From the cell containing the given text, extract its center point as [X, Y] coordinate. 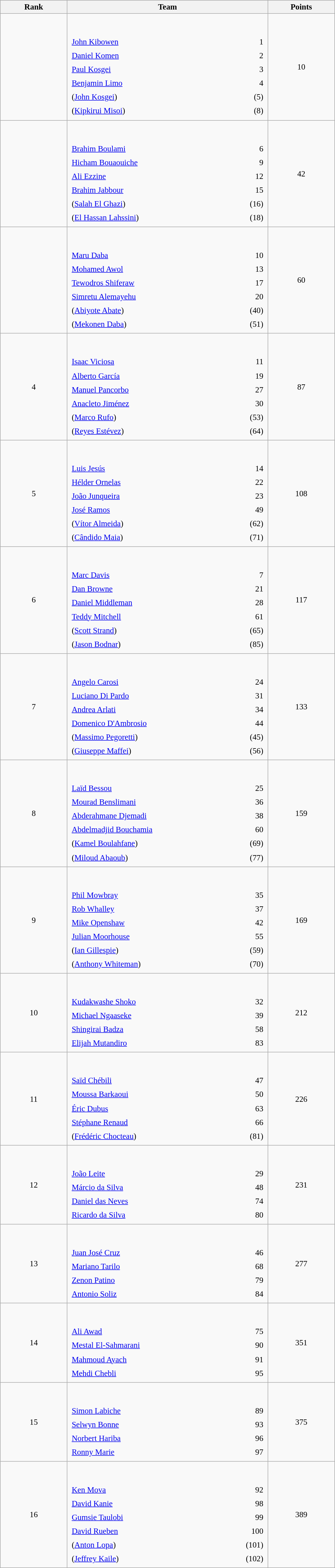
(59) [247, 950]
20 [246, 296]
38 [249, 816]
Mourad Benslimani [151, 802]
Ali Awad 75 Mestal El-Sahmarani 90 Mahmoud Ayach 91 Mehdi Chebli 95 [167, 1343]
93 [247, 1424]
58 [251, 1029]
(Ian Gillespie) [149, 950]
96 [247, 1438]
Mehdi Chebli [154, 1373]
3 [247, 70]
1 [247, 42]
(56) [248, 751]
39 [251, 1015]
Anacleto Jiménez [146, 403]
Ali Ezzine [148, 176]
Saïd Chébili 47 Moussa Barkaoui 50 Éric Dubus 63 Stéphane Renaud 66 (Frédéric Chocteau) (81) [167, 1099]
Simretu Alemayehu [148, 296]
117 [301, 600]
(Giuseppe Maffei) [150, 751]
Points [301, 7]
8 [34, 813]
(77) [249, 857]
97 [247, 1452]
34 [248, 709]
133 [301, 707]
(85) [245, 644]
Manuel Pancorbo [146, 389]
159 [301, 813]
87 [301, 387]
46 [247, 1252]
44 [248, 723]
Kudakwashe Shoko 32 Michael Ngaaseke 39 Shingirai Badza 58 Elijah Mutandiro 83 [167, 1013]
Brahim Jabbour [148, 190]
19 [244, 376]
30 [244, 403]
John Kibowen 1 Daniel Komen 2 Paul Kosgei 3 Benjamin Limo 4 (John Kosgei) (5) (Kipkirui Misoi) (8) [167, 67]
Mariano Tarilo [149, 1266]
Paul Kosgei [149, 70]
84 [247, 1294]
17 [246, 283]
Laïd Bessou 25 Mourad Benslimani 36 Abderahmane Djemadi 38 Abdelmadjid Bouchamia 60 (Kamel Boulahfane) (69) (Miloud Abaoub) (77) [167, 813]
2 [247, 56]
(81) [246, 1136]
Ali Awad [154, 1332]
Kudakwashe Shoko [153, 1002]
John Kibowen [149, 42]
31 [248, 696]
(Jason Bodnar) [147, 644]
Ken Mova 92 David Kanie 98 Gumsie Taulobi 99 David Rueben 100 (Anton Lopa) (101) (Jeffrey Kaile) (102) [167, 1515]
(45) [248, 737]
23 [242, 496]
32 [251, 1002]
(Anthony Whiteman) [149, 964]
Elijah Mutandiro [153, 1043]
João Leite [151, 1173]
Luciano Di Pardo [150, 696]
(Salah El Ghazi) [148, 204]
Márcio da Silva [151, 1187]
Julian Moorhouse [149, 936]
Gumsie Taulobi [140, 1517]
36 [249, 802]
55 [247, 936]
(69) [249, 843]
Teddy Mitchell [147, 617]
José Ramos [144, 510]
80 [249, 1215]
(Scott Strand) [147, 630]
226 [301, 1099]
Antonio Soliz [149, 1294]
66 [246, 1122]
16 [34, 1515]
Tewodros Shiferaw [148, 283]
Ricardo da Silva [151, 1215]
49 [242, 510]
48 [249, 1187]
(18) [247, 217]
95 [252, 1373]
Hicham Bouaouiche [148, 162]
169 [301, 920]
(Mekonen Daba) [148, 324]
Phil Mowbray [149, 895]
21 [245, 589]
277 [301, 1264]
(62) [242, 524]
(Vítor Almeida) [144, 524]
Angelo Carosi [150, 682]
91 [252, 1359]
99 [238, 1517]
Domenico D'Ambrosio [150, 723]
25 [249, 788]
68 [247, 1266]
(Kipkirui Misoi) [149, 111]
Simon Labiche [150, 1411]
389 [301, 1515]
212 [301, 1013]
(El Hassan Lahssini) [148, 217]
Benjamin Limo [149, 83]
Mohamed Awol [148, 269]
24 [248, 682]
Selwyn Bonne [150, 1424]
Daniel Middleman [147, 603]
Phil Mowbray 35 Rob Whalley 37 Mike Openshaw 42 Julian Moorhouse 55 (Ian Gillespie) (59) (Anthony Whiteman) (70) [167, 920]
Mestal El-Sahmarani [154, 1345]
(Jeffrey Kaile) [140, 1559]
Norbert Hariba [150, 1438]
Angelo Carosi 24 Luciano Di Pardo 31 Andrea Arlati 34 Domenico D'Ambrosio 44 (Massimo Pegoretti) (45) (Giuseppe Maffei) (56) [167, 707]
Maru Daba 10 Mohamed Awol 13 Tewodros Shiferaw 17 Simretu Alemayehu 20 (Abiyote Abate) (40) (Mekonen Daba) (51) [167, 280]
Éric Dubus [148, 1108]
(5) [247, 97]
Rank [34, 7]
David Rueben [140, 1531]
(40) [246, 311]
Marc Davis [147, 575]
(Abiyote Abate) [148, 311]
Team [167, 7]
(Reyes Estévez) [146, 431]
61 [245, 617]
63 [246, 1108]
375 [301, 1422]
Mike Openshaw [149, 923]
(8) [247, 111]
Zenon Patino [149, 1280]
351 [301, 1343]
Shingirai Badza [153, 1029]
(John Kosgei) [149, 97]
(16) [247, 204]
(Marco Rufo) [146, 417]
Daniel das Neves [151, 1201]
(71) [242, 537]
(102) [238, 1559]
Ken Mova [140, 1490]
108 [301, 493]
David Kanie [140, 1503]
João Junqueira [144, 496]
Laïd Bessou [151, 788]
89 [247, 1411]
50 [246, 1094]
37 [247, 909]
75 [252, 1332]
90 [252, 1345]
27 [244, 389]
Simon Labiche 89 Selwyn Bonne 93 Norbert Hariba 96 Ronny Marie 97 [167, 1422]
Juan José Cruz 46 Mariano Tarilo 68 Zenon Patino 79 Antonio Soliz 84 [167, 1264]
5 [34, 493]
Brahim Boulami 6 Hicham Bouaouiche 9 Ali Ezzine 12 Brahim Jabbour 15 (Salah El Ghazi) (16) (El Hassan Lahssini) (18) [167, 174]
74 [249, 1201]
(Anton Lopa) [140, 1545]
Dan Browne [147, 589]
(Kamel Boulahfane) [151, 843]
Rob Whalley [149, 909]
28 [245, 603]
Andrea Arlati [150, 709]
231 [301, 1185]
João Leite 29 Márcio da Silva 48 Daniel das Neves 74 Ricardo da Silva 80 [167, 1185]
Isaac Viciosa [146, 362]
Moussa Barkaoui [148, 1094]
100 [238, 1531]
22 [242, 482]
Juan José Cruz [149, 1252]
79 [247, 1280]
Daniel Komen [149, 56]
29 [249, 1173]
Isaac Viciosa 11 Alberto García 19 Manuel Pancorbo 27 Anacleto Jiménez 30 (Marco Rufo) (53) (Reyes Estévez) (64) [167, 387]
Abdelmadjid Bouchamia [151, 830]
Saïd Chébili [148, 1081]
92 [238, 1490]
47 [246, 1081]
(65) [245, 630]
Alberto García [146, 376]
Michael Ngaaseke [153, 1015]
Luis Jesús 14 Hélder Ornelas 22 João Junqueira 23 José Ramos 49 (Vítor Almeida) (62) (Cândido Maia) (71) [167, 493]
98 [238, 1503]
Maru Daba [148, 255]
(Miloud Abaoub) [151, 857]
(53) [244, 417]
Ronny Marie [150, 1452]
(Massimo Pegoretti) [150, 737]
(Cândido Maia) [144, 537]
Abderahmane Djemadi [151, 816]
(101) [238, 1545]
Stéphane Renaud [148, 1122]
Marc Davis 7 Dan Browne 21 Daniel Middleman 28 Teddy Mitchell 61 (Scott Strand) (65) (Jason Bodnar) (85) [167, 600]
35 [247, 895]
Hélder Ornelas [144, 482]
(64) [244, 431]
Luis Jesús [144, 468]
(Frédéric Chocteau) [148, 1136]
(51) [246, 324]
Mahmoud Ayach [154, 1359]
83 [251, 1043]
(70) [247, 964]
Brahim Boulami [148, 149]
